Extract the (x, y) coordinate from the center of the cell holding the provided text.  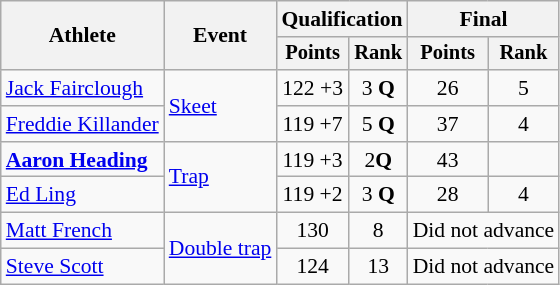
8 (378, 231)
Freddie Killander (82, 124)
119 +2 (312, 195)
Steve Scott (82, 267)
43 (448, 160)
Final (484, 19)
5 (524, 88)
26 (448, 88)
122 +3 (312, 88)
2Q (378, 160)
Aaron Heading (82, 160)
37 (448, 124)
Event (220, 36)
Trap (220, 178)
28 (448, 195)
Skeet (220, 106)
Qualification (342, 19)
Athlete (82, 36)
Matt French (82, 231)
119 +3 (312, 160)
Jack Fairclough (82, 88)
119 +7 (312, 124)
Ed Ling (82, 195)
130 (312, 231)
124 (312, 267)
5 Q (378, 124)
13 (378, 267)
Double trap (220, 248)
